Identify which cell holds the provided text, then report its [x, y] central coordinate. 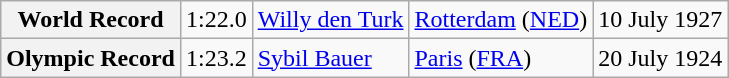
Olympic Record [91, 58]
1:22.0 [216, 20]
20 July 1924 [660, 58]
10 July 1927 [660, 20]
1:23.2 [216, 58]
Paris (FRA) [501, 58]
World Record [91, 20]
Willy den Turk [330, 20]
Rotterdam (NED) [501, 20]
Sybil Bauer [330, 58]
